Output the (X, Y) coordinate of the center of the cell containing the given text.  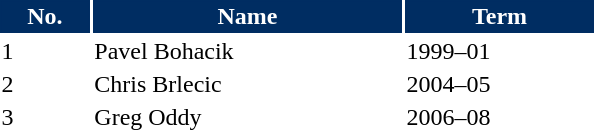
1999–01 (500, 51)
1 (45, 51)
Chris Brlecic (248, 84)
Pavel Bohacik (248, 51)
2 (45, 84)
Name (248, 16)
No. (45, 16)
2004–05 (500, 84)
Term (500, 16)
